Output the [x, y] coordinate of the center of the cell containing the given text.  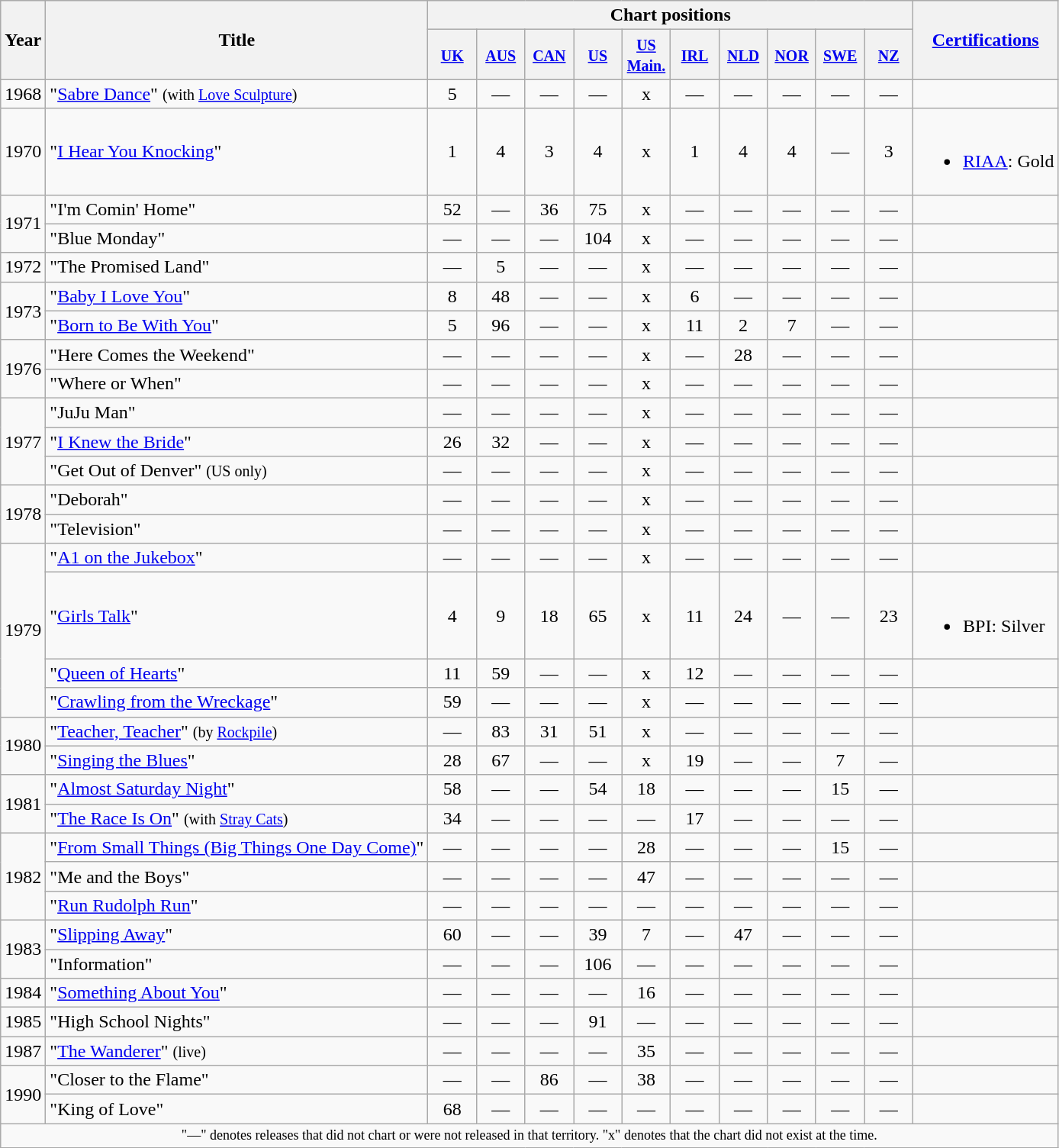
104 [598, 238]
1981 [23, 804]
"The Promised Land" [237, 267]
IRL [695, 55]
16 [646, 993]
"Almost Saturday Night" [237, 789]
1983 [23, 949]
1977 [23, 441]
"Here Comes the Weekend" [237, 354]
Title [237, 40]
US [598, 55]
UK [452, 55]
"Girls Talk" [237, 615]
"The Wanderer" (live) [237, 1051]
"I Knew the Bride" [237, 442]
"Queen of Hearts" [237, 673]
36 [549, 209]
NOR [792, 55]
8 [452, 296]
Year [23, 40]
48 [501, 296]
1968 [23, 94]
60 [452, 934]
1982 [23, 876]
"Where or When" [237, 383]
1990 [23, 1095]
"The Race Is On" (with Stray Cats) [237, 818]
Chart positions [671, 15]
75 [598, 209]
12 [695, 673]
"Closer to the Flame" [237, 1080]
52 [452, 209]
"I Hear You Knocking" [237, 151]
CAN [549, 55]
1987 [23, 1051]
"Get Out of Denver" (US only) [237, 471]
"Blue Monday" [237, 238]
1984 [23, 993]
Certifications [986, 40]
96 [501, 325]
39 [598, 934]
23 [889, 615]
1973 [23, 311]
91 [598, 1022]
1980 [23, 746]
US Main. [646, 55]
26 [452, 442]
"Slipping Away" [237, 934]
"Information" [237, 964]
17 [695, 818]
"Deborah" [237, 500]
2 [743, 325]
AUS [501, 55]
"Baby I Love You" [237, 296]
34 [452, 818]
1971 [23, 224]
"Born to Be With You" [237, 325]
51 [598, 731]
35 [646, 1051]
1970 [23, 151]
"King of Love" [237, 1109]
6 [695, 296]
31 [549, 731]
68 [452, 1109]
1979 [23, 630]
83 [501, 731]
24 [743, 615]
"Television" [237, 529]
NLD [743, 55]
58 [452, 789]
54 [598, 789]
1976 [23, 369]
"JuJu Man" [237, 412]
"—" denotes releases that did not chart or were not released in that territory. "x" denotes that the chart did not exist at the time. [529, 1136]
"Me and the Boys" [237, 876]
106 [598, 964]
RIAA: Gold [986, 151]
19 [695, 760]
"I'm Comin' Home" [237, 209]
65 [598, 615]
9 [501, 615]
"High School Nights" [237, 1022]
1985 [23, 1022]
86 [549, 1080]
67 [501, 760]
"Run Rudolph Run" [237, 905]
"From Small Things (Big Things One Day Come)" [237, 847]
38 [646, 1080]
"Sabre Dance" (with Love Sculpture) [237, 94]
SWE [840, 55]
NZ [889, 55]
1972 [23, 267]
"A1 on the Jukebox" [237, 558]
1978 [23, 514]
"Teacher, Teacher" (by Rockpile) [237, 731]
"Singing the Blues" [237, 760]
"Something About You" [237, 993]
"Crawling from the Wreckage" [237, 702]
BPI: Silver [986, 615]
32 [501, 442]
